From the cell containing the given text, extract its center point as (x, y) coordinate. 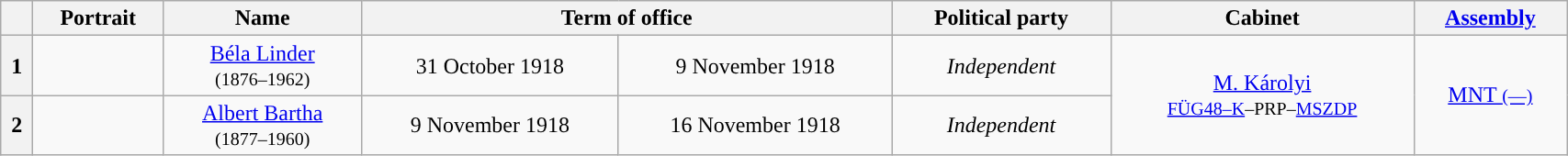
31 October 1918 (491, 66)
Albert Bartha(1877–1960) (263, 125)
Portrait (98, 18)
Béla Linder(1876–1962) (263, 66)
Political party (1001, 18)
1 (17, 66)
Term of office (626, 18)
2 (17, 125)
M. KárolyiFÜG48–K–PRP–MSZDP (1262, 95)
16 November 1918 (755, 125)
MNT (—) (1490, 95)
Assembly (1490, 18)
Name (263, 18)
Cabinet (1262, 18)
